Return [X, Y] of the center of cell containing provided text 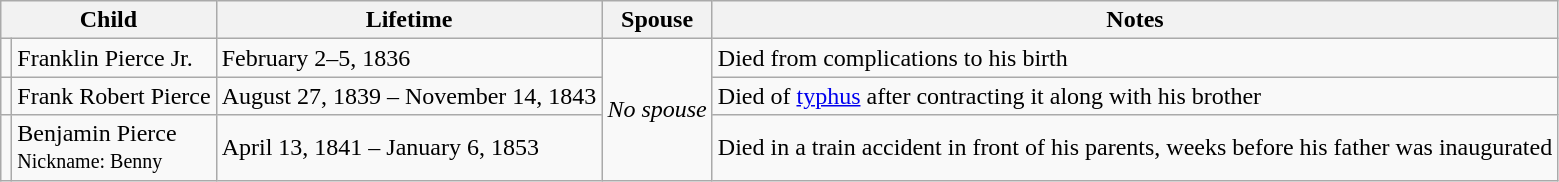
Died of typhus after contracting it along with his brother [1134, 96]
February 2–5, 1836 [409, 58]
Frank Robert Pierce [114, 96]
April 13, 1841 – January 6, 1853 [409, 148]
Franklin Pierce Jr. [114, 58]
No spouse [657, 110]
Lifetime [409, 20]
Child [108, 20]
Died in a train accident in front of his parents, weeks before his father was inaugurated [1134, 148]
August 27, 1839 – November 14, 1843 [409, 96]
Died from complications to his birth [1134, 58]
Notes [1134, 20]
Spouse [657, 20]
Benjamin PierceNickname: Benny [114, 148]
